For the text-containing cell, return its midpoint in [x, y] coordinate format. 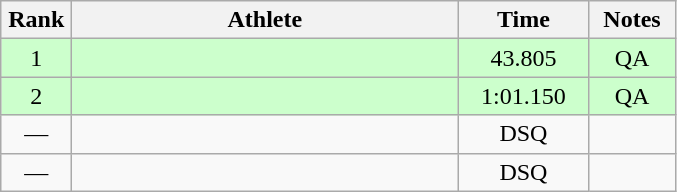
Athlete [265, 20]
1 [36, 58]
Notes [632, 20]
2 [36, 96]
Rank [36, 20]
Time [524, 20]
1:01.150 [524, 96]
43.805 [524, 58]
